Return the (X, Y) coordinate for the center point of the cell that contains the specified text.  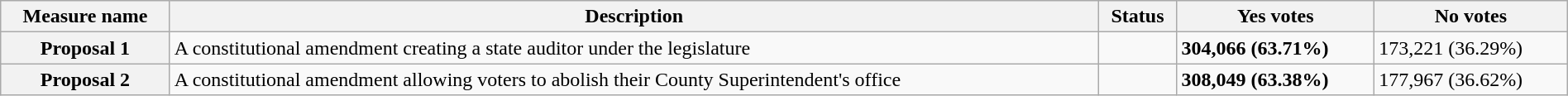
Proposal 1 (85, 48)
177,967 (36.62%) (1471, 79)
304,066 (63.71%) (1275, 48)
308,049 (63.38%) (1275, 79)
Yes votes (1275, 17)
Description (633, 17)
Proposal 2 (85, 79)
A constitutional amendment allowing voters to abolish their County Superintendent's office (633, 79)
Measure name (85, 17)
No votes (1471, 17)
A constitutional amendment creating a state auditor under the legislature (633, 48)
Status (1138, 17)
173,221 (36.29%) (1471, 48)
